Determine the (X, Y) coordinate at the center of the cell enclosing the given text.  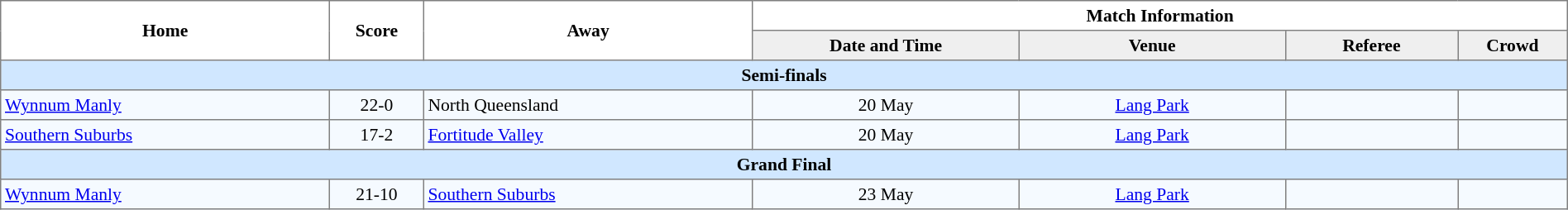
North Queensland (588, 105)
Away (588, 31)
Home (165, 31)
Semi-finals (784, 75)
21-10 (377, 194)
Match Information (1159, 16)
Fortitude Valley (588, 135)
17-2 (377, 135)
Grand Final (784, 165)
Score (377, 31)
22-0 (377, 105)
Date and Time (886, 45)
Crowd (1513, 45)
Venue (1152, 45)
Referee (1371, 45)
23 May (886, 194)
